Extract the [X, Y] coordinate from the center of the cell holding the provided text.  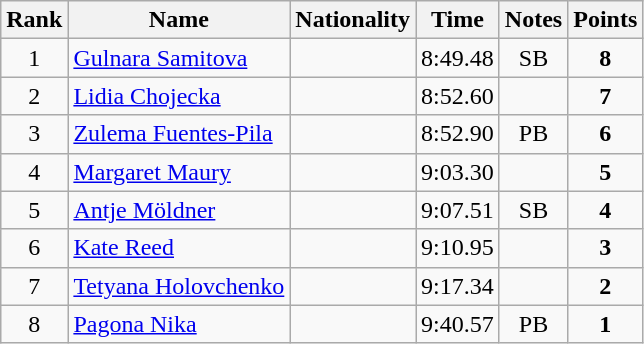
Lidia Chojecka [179, 96]
Gulnara Samitova [179, 58]
9:40.57 [458, 324]
Pagona Nika [179, 324]
Nationality [353, 20]
Points [606, 20]
8:52.60 [458, 96]
Antje Möldner [179, 210]
8:52.90 [458, 134]
9:17.34 [458, 286]
8:49.48 [458, 58]
Zulema Fuentes-Pila [179, 134]
Notes [533, 20]
Kate Reed [179, 248]
9:07.51 [458, 210]
Time [458, 20]
9:03.30 [458, 172]
Name [179, 20]
Margaret Maury [179, 172]
9:10.95 [458, 248]
Tetyana Holovchenko [179, 286]
Rank [34, 20]
